Capture the cell that displays the provided text and extract its (x, y) central coordinate. 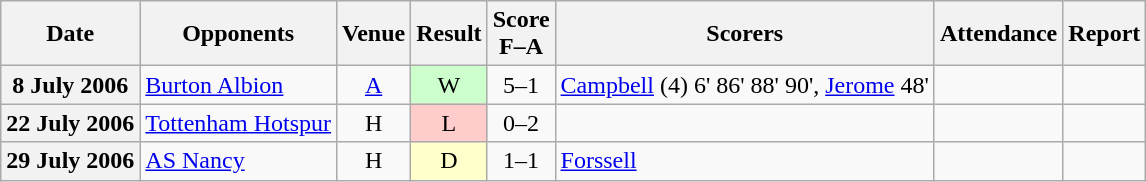
L (449, 123)
A (374, 85)
Result (449, 34)
0–2 (521, 123)
Report (1104, 34)
D (449, 161)
1–1 (521, 161)
Venue (374, 34)
Date (70, 34)
AS Nancy (238, 161)
Opponents (238, 34)
5–1 (521, 85)
Burton Albion (238, 85)
ScoreF–A (521, 34)
Campbell (4) 6' 86' 88' 90', Jerome 48' (744, 85)
29 July 2006 (70, 161)
Attendance (998, 34)
Tottenham Hotspur (238, 123)
Scorers (744, 34)
8 July 2006 (70, 85)
W (449, 85)
Forssell (744, 161)
22 July 2006 (70, 123)
